Search for the cell housing the specified text and yield its [X, Y] center coordinate. 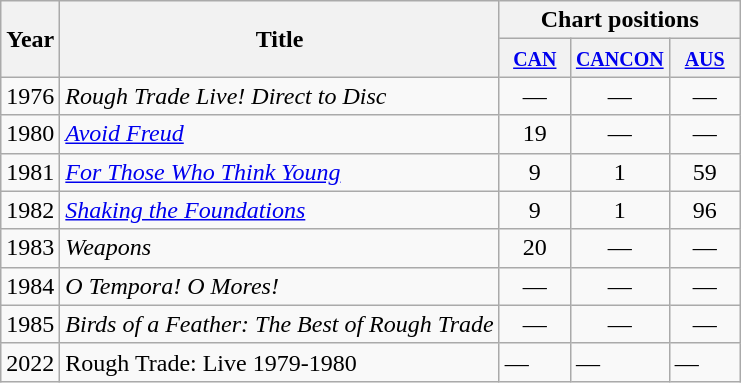
20 [534, 248]
Birds of a Feather: The Best of Rough Trade [280, 324]
1980 [30, 134]
1976 [30, 96]
1984 [30, 286]
Shaking the Foundations [280, 210]
AUS [704, 58]
1981 [30, 172]
2022 [30, 362]
O Tempora! O Mores! [280, 286]
Chart positions [620, 20]
For Those Who Think Young [280, 172]
CAN [534, 58]
Rough Trade Live! Direct to Disc [280, 96]
96 [704, 210]
1983 [30, 248]
Rough Trade: Live 1979-1980 [280, 362]
Weapons [280, 248]
Year [30, 39]
1985 [30, 324]
59 [704, 172]
Avoid Freud [280, 134]
Title [280, 39]
1982 [30, 210]
CANCON [620, 58]
19 [534, 134]
